From the cell containing the given text, extract its center point as [X, Y] coordinate. 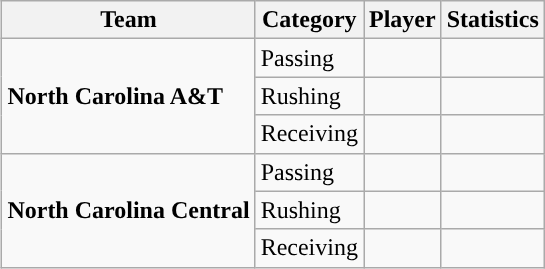
North Carolina A&T [128, 96]
Statistics [492, 20]
North Carolina Central [128, 210]
Player [403, 20]
Category [309, 20]
Team [128, 20]
